Locate the cell with the specified text and output its [x, y] center coordinate. 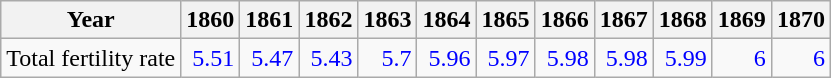
5.47 [270, 58]
5.97 [506, 58]
1863 [388, 20]
1869 [742, 20]
1867 [624, 20]
1860 [210, 20]
1866 [564, 20]
1868 [682, 20]
1864 [446, 20]
Total fertility rate [91, 58]
5.99 [682, 58]
5.96 [446, 58]
5.51 [210, 58]
1861 [270, 20]
1862 [328, 20]
5.43 [328, 58]
1870 [800, 20]
Year [91, 20]
5.7 [388, 58]
1865 [506, 20]
